Output the (X, Y) coordinate of the center of the cell containing the given text.  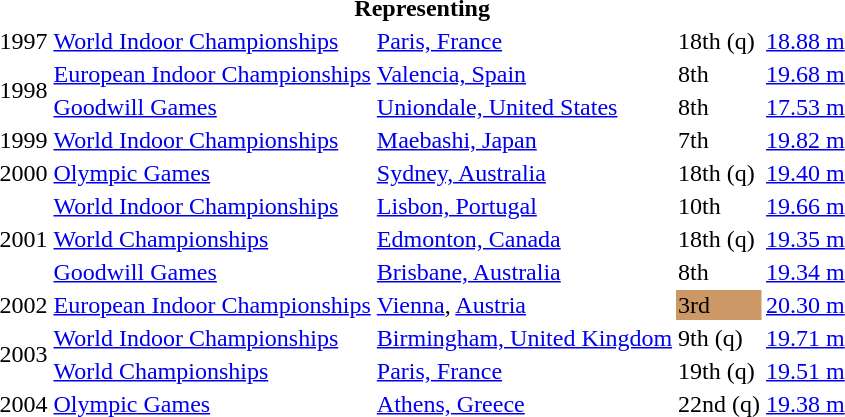
3rd (720, 305)
Vienna, Austria (524, 305)
7th (720, 140)
Birmingham, United Kingdom (524, 338)
Maebashi, Japan (524, 140)
Sydney, Australia (524, 173)
Edmonton, Canada (524, 239)
Olympic Games (212, 173)
9th (q) (720, 338)
10th (720, 206)
Uniondale, United States (524, 107)
Brisbane, Australia (524, 272)
Lisbon, Portugal (524, 206)
Valencia, Spain (524, 74)
19th (q) (720, 371)
